From the cell containing the given text, extract its center point as [X, Y] coordinate. 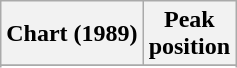
Peakposition [189, 34]
Chart (1989) [72, 34]
